Identify which cell holds the provided text, then report its (x, y) central coordinate. 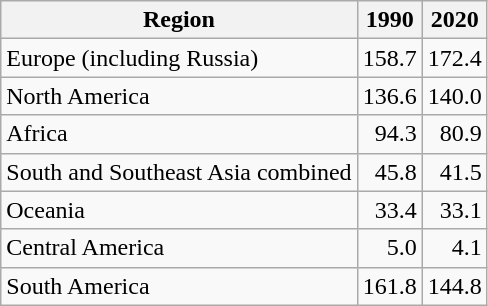
1990 (390, 20)
Europe (including Russia) (179, 58)
136.6 (390, 96)
172.4 (454, 58)
80.9 (454, 134)
North America (179, 96)
2020 (454, 20)
94.3 (390, 134)
158.7 (390, 58)
5.0 (390, 248)
4.1 (454, 248)
Africa (179, 134)
South and Southeast Asia combined (179, 172)
Region (179, 20)
South America (179, 286)
33.4 (390, 210)
45.8 (390, 172)
140.0 (454, 96)
33.1 (454, 210)
144.8 (454, 286)
Oceania (179, 210)
41.5 (454, 172)
Central America (179, 248)
161.8 (390, 286)
